Output the (X, Y) coordinate of the center of the cell containing the given text.  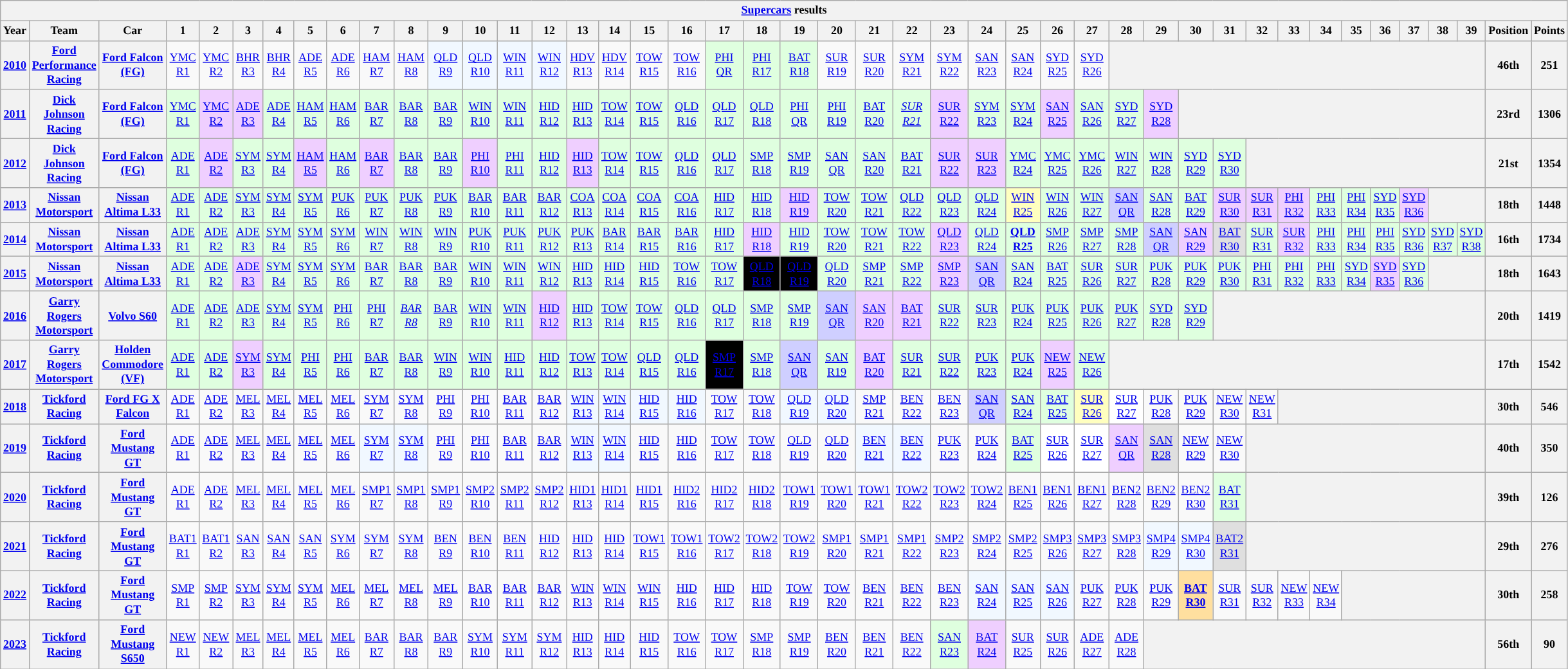
COAR15 (649, 205)
HID2R18 (761, 497)
BENR9 (446, 546)
18 (761, 31)
126 (1550, 497)
Supercars results (785, 10)
SYMR11 (515, 644)
BEN1R27 (1092, 497)
9 (446, 31)
Points (1550, 31)
SYMR23 (987, 114)
COAR14 (614, 205)
PUKR25 (1057, 316)
1306 (1550, 114)
SMP1R9 (446, 497)
Ford FG X Falcon (132, 407)
YMCR26 (1092, 163)
PUKR8 (411, 205)
TOWR13 (583, 365)
BEN1R25 (1023, 497)
SYDR26 (1092, 65)
NEWR31 (1262, 407)
20 (837, 31)
Team (64, 31)
SMP2R24 (987, 546)
SANR5 (310, 546)
HID2R17 (724, 497)
BATR24 (987, 644)
BHRR3 (248, 65)
YMCR25 (1057, 163)
2010 (15, 65)
Holden Commodore (VF) (132, 365)
23 (949, 31)
12 (549, 31)
2012 (15, 163)
COAR16 (686, 205)
SMPR2 (216, 595)
SYMR12 (549, 644)
TOW2R22 (911, 497)
SMP3R28 (1127, 546)
16th (1509, 239)
1734 (1550, 239)
TOW2R23 (949, 497)
2019 (15, 448)
16 (686, 31)
24 (987, 31)
WINR8 (411, 239)
251 (1550, 65)
ADER5 (310, 65)
SYDR27 (1127, 114)
WINR15 (649, 595)
SYMR10 (480, 644)
SURR19 (837, 65)
QLDR15 (649, 365)
2 (216, 31)
PHIR7 (376, 316)
2023 (15, 644)
SURR20 (874, 65)
PUKR13 (583, 239)
2020 (15, 497)
28 (1127, 31)
BARR16 (686, 239)
SMP2R23 (949, 546)
14 (614, 31)
40th (1509, 448)
1448 (1550, 205)
4 (278, 31)
30 (1196, 31)
35 (1356, 31)
SMPR22 (911, 274)
8 (411, 31)
HID1R13 (583, 497)
32 (1262, 31)
SMPR23 (949, 274)
BAT2R31 (1230, 546)
1354 (1550, 163)
1542 (1550, 365)
SYDR34 (1356, 274)
350 (1550, 448)
39th (1509, 497)
2017 (15, 365)
Position (1509, 31)
QLDR22 (911, 205)
31 (1230, 31)
SANR29 (1196, 239)
SMPR17 (724, 365)
COAR13 (583, 205)
25 (1023, 31)
BEN2R28 (1127, 497)
TOWR19 (799, 595)
Ford Mustang S650 (132, 644)
HDVR13 (583, 65)
BEN2R29 (1161, 497)
2013 (15, 205)
PHIR17 (761, 65)
SMP1R20 (837, 546)
2014 (15, 239)
MELR8 (411, 595)
NEWR1 (183, 644)
90 (1550, 644)
BENR11 (515, 546)
SYDR25 (1057, 65)
276 (1550, 546)
NEWR26 (1092, 365)
13 (583, 31)
BAT1R2 (216, 546)
TOW1R21 (874, 497)
SMP2R12 (549, 497)
PUKR26 (1092, 316)
21st (1509, 163)
HAMR8 (411, 65)
46th (1509, 65)
HID2R16 (686, 497)
PHIR31 (1262, 274)
SMP3R26 (1057, 546)
SURR30 (1230, 205)
29th (1509, 546)
ADER28 (1127, 644)
QLDR25 (1023, 239)
PHIR35 (1385, 239)
BARR15 (649, 239)
TOW2R19 (799, 546)
BAT1R1 (183, 546)
SANR19 (837, 365)
Car (132, 31)
QLDR9 (446, 65)
SMP1R7 (376, 497)
SMPR27 (1092, 239)
SYMR22 (949, 65)
NEWR25 (1057, 365)
BENR10 (480, 546)
Volvo S60 (132, 316)
1643 (1550, 274)
SANR3 (248, 546)
26 (1057, 31)
SYDR38 (1472, 239)
6 (343, 31)
WINR28 (1161, 163)
PHIR19 (837, 114)
34 (1326, 31)
SMPR26 (1057, 239)
NEWR34 (1326, 595)
SMP2R11 (515, 497)
15 (649, 31)
MELR9 (446, 595)
BATR29 (1196, 205)
19 (799, 31)
SMP2R10 (480, 497)
PUKR12 (549, 239)
ADER4 (278, 114)
Year (15, 31)
33 (1294, 31)
PUKR10 (480, 239)
PUKR30 (1230, 274)
SANR4 (278, 546)
SMPR28 (1127, 239)
PUKR7 (376, 205)
ADER6 (343, 65)
SMP4R29 (1161, 546)
10 (480, 31)
PUKR11 (515, 239)
2016 (15, 316)
27 (1092, 31)
SMP2R25 (1023, 546)
WINR7 (376, 239)
TOW1R20 (837, 497)
BATR18 (799, 65)
1419 (1550, 316)
MELR7 (376, 595)
56th (1509, 644)
TOW1R15 (649, 546)
39 (1472, 31)
5 (310, 31)
WINR25 (1023, 205)
PHIR5 (310, 365)
NEWR33 (1294, 595)
20th (1509, 316)
SYMR24 (1023, 114)
SMP3R27 (1092, 546)
SYDR30 (1230, 163)
BENR20 (837, 644)
7 (376, 31)
546 (1550, 407)
PUKR9 (446, 205)
17th (1509, 365)
PHIR11 (515, 163)
TOW2R24 (987, 497)
37 (1414, 31)
TOW2R17 (724, 546)
SYDR37 (1443, 239)
BATR31 (1230, 497)
SMP4R30 (1196, 546)
SMPR1 (183, 595)
HAMR7 (376, 65)
NEWR29 (1196, 448)
2021 (15, 546)
BHRR4 (278, 65)
SURR25 (1023, 644)
BEN1R26 (1057, 497)
2015 (15, 274)
2018 (15, 407)
TOW1R19 (799, 497)
TOW1R16 (686, 546)
HDVR14 (614, 65)
ADER27 (1092, 644)
BEN2R30 (1196, 497)
TOWR22 (911, 239)
23rd (1509, 114)
2022 (15, 595)
TOW2R18 (761, 546)
HID1R15 (649, 497)
11 (515, 31)
SYMR21 (911, 65)
3 (248, 31)
2011 (15, 114)
SMP1R21 (874, 546)
17 (724, 31)
QLDR10 (480, 65)
36 (1385, 31)
22 (911, 31)
BARR14 (614, 239)
YMCR24 (1023, 163)
21 (874, 31)
1 (183, 31)
NEWR2 (216, 644)
SMP1R22 (911, 546)
258 (1550, 595)
WINR26 (1057, 205)
HIDR11 (515, 365)
Ford Performance Racing (64, 65)
29 (1161, 31)
PUKR6 (343, 205)
38 (1443, 31)
SMP1R8 (411, 497)
HID1R14 (614, 497)
